Detect which cell encompasses the target text, then output its [x, y] center coordinate. 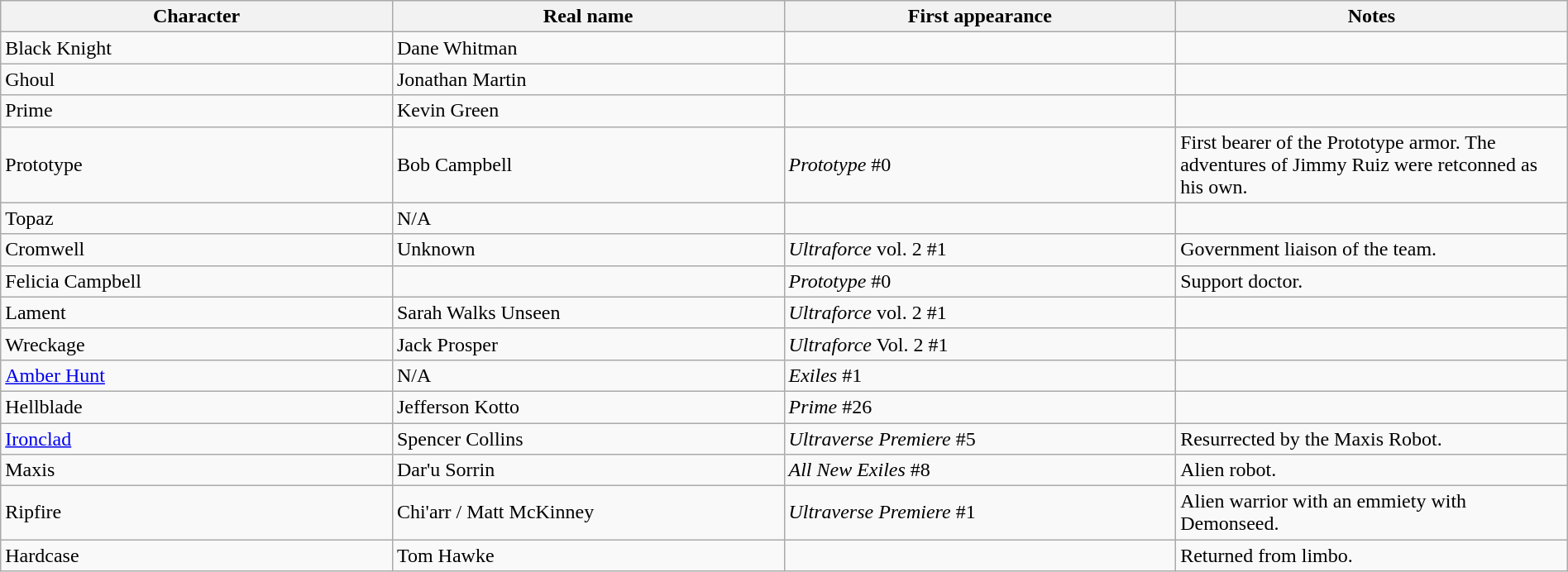
First bearer of the Prototype armor. The adventures of Jimmy Ruiz were retconned as his own. [1372, 164]
Tom Hawke [588, 555]
Topaz [197, 218]
Government liaison of the team. [1372, 250]
Kevin Green [588, 111]
Sarah Walks Unseen [588, 312]
Amber Hunt [197, 375]
Support doctor. [1372, 281]
Ghoul [197, 79]
First appearance [980, 17]
Resurrected by the Maxis Robot. [1372, 439]
Bob Campbell [588, 164]
Ultraforce Vol. 2 #1 [980, 344]
Wreckage [197, 344]
Real name [588, 17]
Alien robot. [1372, 470]
Jefferson Kotto [588, 407]
Dar'u Sorrin [588, 470]
Exiles #1 [980, 375]
Black Knight [197, 48]
Jack Prosper [588, 344]
Prototype [197, 164]
Jonathan Martin [588, 79]
Maxis [197, 470]
Chi'arr / Matt McKinney [588, 512]
All New Exiles #8 [980, 470]
Spencer Collins [588, 439]
Prime [197, 111]
Ultraverse Premiere #1 [980, 512]
Unknown [588, 250]
Ultraverse Premiere #5 [980, 439]
Lament [197, 312]
Returned from limbo. [1372, 555]
Notes [1372, 17]
Dane Whitman [588, 48]
Ripfire [197, 512]
Hardcase [197, 555]
Cromwell [197, 250]
Prime #26 [980, 407]
Alien warrior with an emmiety with Demonseed. [1372, 512]
Character [197, 17]
Hellblade [197, 407]
Felicia Campbell [197, 281]
Ironclad [197, 439]
